Detect which cell encompasses the target text, then output its [x, y] center coordinate. 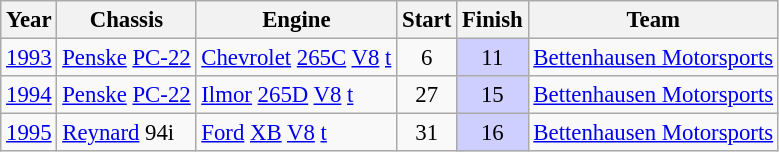
16 [492, 133]
Ilmor 265D V8 t [296, 95]
Ford XB V8 t [296, 133]
1993 [29, 58]
Reynard 94i [126, 133]
Chevrolet 265C V8 t [296, 58]
1994 [29, 95]
Start [427, 20]
6 [427, 58]
27 [427, 95]
Chassis [126, 20]
Engine [296, 20]
Finish [492, 20]
Year [29, 20]
15 [492, 95]
1995 [29, 133]
Team [653, 20]
31 [427, 133]
11 [492, 58]
